Determine the (x, y) coordinate at the center of the cell enclosing the given text.  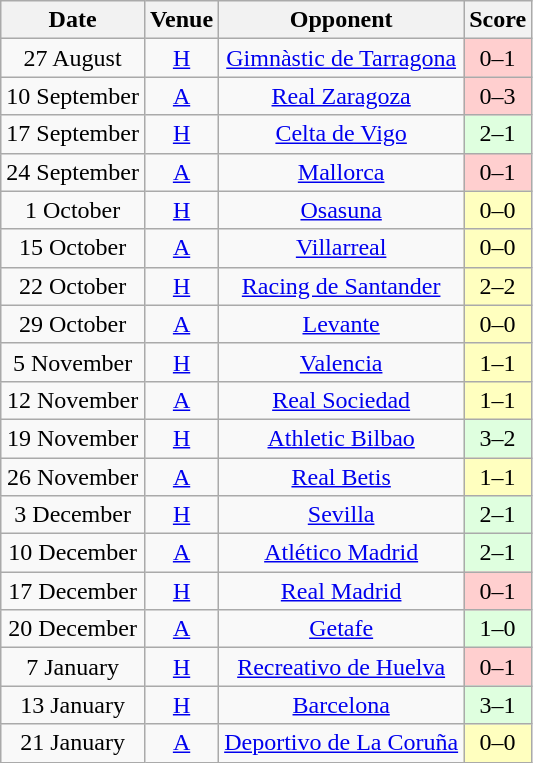
Deportivo de La Coruña (342, 743)
17 September (73, 134)
22 October (73, 286)
5 November (73, 362)
Celta de Vigo (342, 134)
Opponent (342, 20)
Gimnàstic de Tarragona (342, 58)
Atlético Madrid (342, 553)
Athletic Bilbao (342, 438)
Real Zaragoza (342, 96)
Real Betis (342, 477)
Osasuna (342, 210)
19 November (73, 438)
0–3 (498, 96)
Real Madrid (342, 591)
2–2 (498, 286)
10 September (73, 96)
10 December (73, 553)
24 September (73, 172)
3–1 (498, 705)
Getafe (342, 629)
Score (498, 20)
29 October (73, 324)
17 December (73, 591)
Date (73, 20)
1–0 (498, 629)
Recreativo de Huelva (342, 667)
7 January (73, 667)
Real Sociedad (342, 400)
3–2 (498, 438)
Villarreal (342, 248)
26 November (73, 477)
15 October (73, 248)
12 November (73, 400)
Mallorca (342, 172)
Levante (342, 324)
1 October (73, 210)
21 January (73, 743)
Barcelona (342, 705)
13 January (73, 705)
Valencia (342, 362)
Sevilla (342, 515)
3 December (73, 515)
27 August (73, 58)
Racing de Santander (342, 286)
20 December (73, 629)
Venue (181, 20)
